Find where the given text appears and provide that cell's center as (x, y) coordinate. 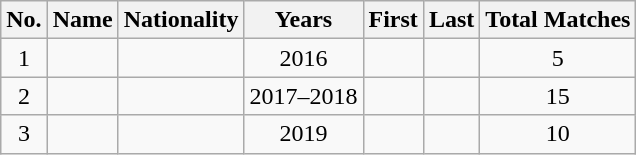
1 (24, 58)
10 (558, 134)
No. (24, 20)
Last (451, 20)
Nationality (181, 20)
First (393, 20)
2019 (304, 134)
2017–2018 (304, 96)
2 (24, 96)
Name (82, 20)
Years (304, 20)
15 (558, 96)
2016 (304, 58)
3 (24, 134)
5 (558, 58)
Total Matches (558, 20)
